Provide the [X, Y] coordinate of the cell's center where the given text is located.  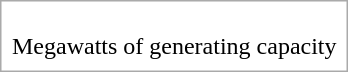
Megawatts of generating capacity [175, 46]
